Return the [x, y] coordinate for the center point of the cell that contains the specified text.  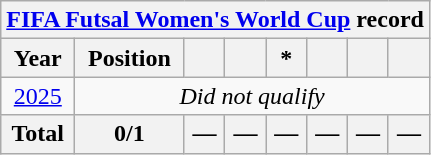
* [286, 58]
Did not qualify [252, 96]
0/1 [130, 134]
Position [130, 58]
Total [38, 134]
Year [38, 58]
2025 [38, 96]
FIFA Futsal Women's World Cup record [216, 20]
